Pinpoint the cell where the given text exists, returning its (x, y) midpoint coordinate. 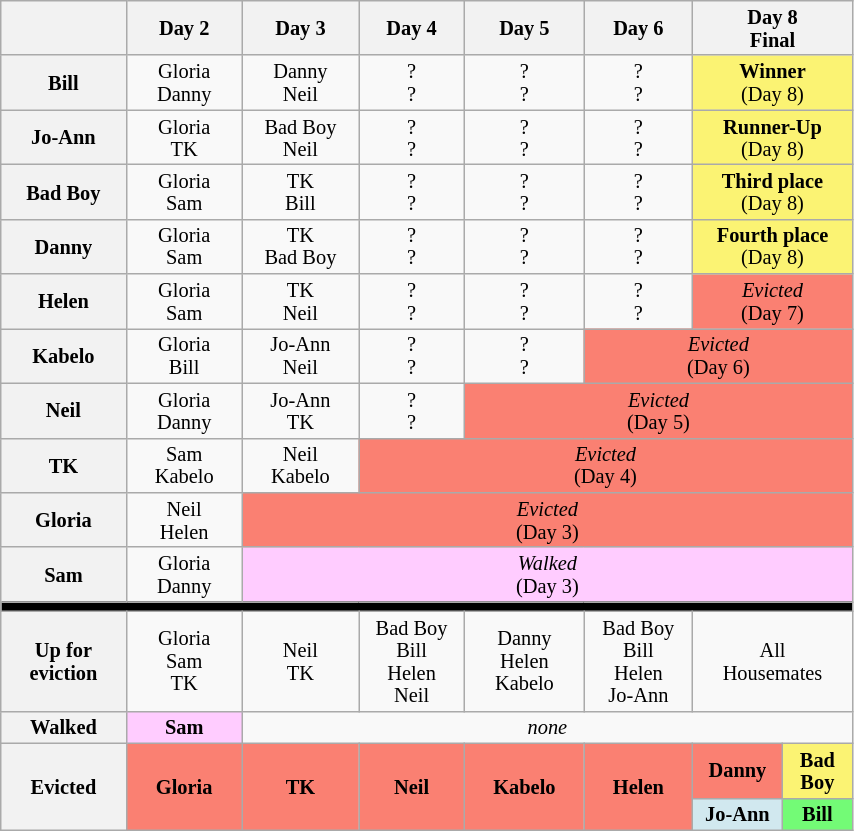
AllHousemates (772, 661)
Fourth place(Day 8) (772, 246)
Evicted(Day 5) (659, 410)
none (547, 727)
Walked (64, 727)
TKNeil (300, 302)
Bad BoyNeil (300, 138)
GloriaBill (184, 356)
Evicted(Day 3) (547, 520)
Day 8Final (772, 28)
NeilHelen (184, 520)
TKBad Boy (300, 246)
DannyHelenKabelo (525, 661)
Up foreviction (64, 661)
DannyNeil (300, 82)
Evicted(Day 7) (772, 302)
Jo-AnnTK (300, 410)
Walked(Day 3) (547, 574)
SamKabelo (184, 466)
Third place(Day 8) (772, 192)
Day 3 (300, 28)
Winner(Day 8) (772, 82)
Day 6 (638, 28)
GloriaTK (184, 138)
GloriaSamTK (184, 661)
Day 5 (525, 28)
NeilTK (300, 661)
Bad BoyBillHelenJo-Ann (638, 661)
Runner-Up(Day 8) (772, 138)
Evicted(Day 4) (605, 466)
Jo-AnnNeil (300, 356)
Bad BoyBillHelenNeil (411, 661)
Day 4 (411, 28)
Day 2 (184, 28)
Evicted(Day 6) (718, 356)
Evicted (64, 786)
TKBill (300, 192)
NeilKabelo (300, 466)
